Find where the given text appears and provide that cell's center as (x, y) coordinate. 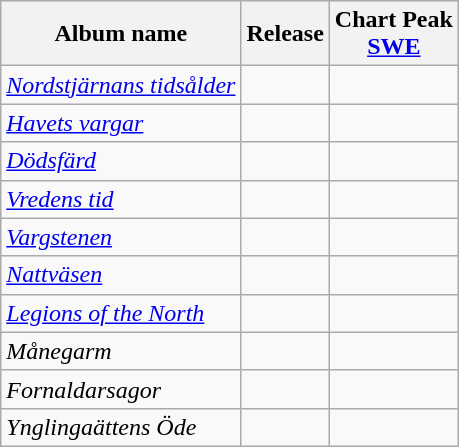
Legions of the North (121, 313)
Månegarm (121, 351)
Nattväsen (121, 275)
Vargstenen (121, 237)
Nordstjärnans tidsålder (121, 85)
Havets vargar (121, 123)
Dödsfärd (121, 161)
Chart Peak SWE (394, 34)
Vredens tid (121, 199)
Fornaldarsagor (121, 389)
Release (285, 34)
Album name (121, 34)
Ynglingaättens Öde (121, 427)
